Locate the cell with the specified text and output its (X, Y) center coordinate. 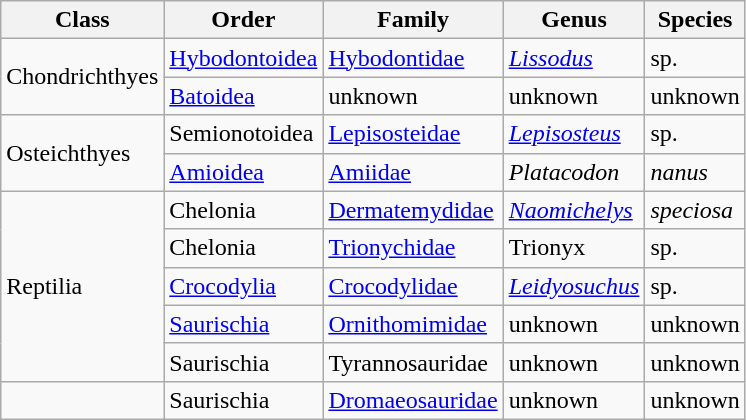
Crocodylidae (413, 286)
Order (244, 20)
Batoidea (244, 96)
Crocodylia (244, 286)
Tyrannosauridae (413, 362)
Amioidea (244, 172)
Lissodus (574, 58)
Family (413, 20)
Dromaeosauridae (413, 400)
Dermatemydidae (413, 210)
Leidyosuchus (574, 286)
Naomichelys (574, 210)
Osteichthyes (82, 153)
Trionychidae (413, 248)
speciosa (695, 210)
Class (82, 20)
Chondrichthyes (82, 77)
Reptilia (82, 286)
Ornithomimidae (413, 324)
Species (695, 20)
Amiidae (413, 172)
Lepisosteus (574, 134)
Trionyx (574, 248)
Hybodontoidea (244, 58)
Hybodontidae (413, 58)
Lepisosteidae (413, 134)
Genus (574, 20)
nanus (695, 172)
Platacodon (574, 172)
Semionotoidea (244, 134)
